Pinpoint the cell where the given text exists, returning its [x, y] midpoint coordinate. 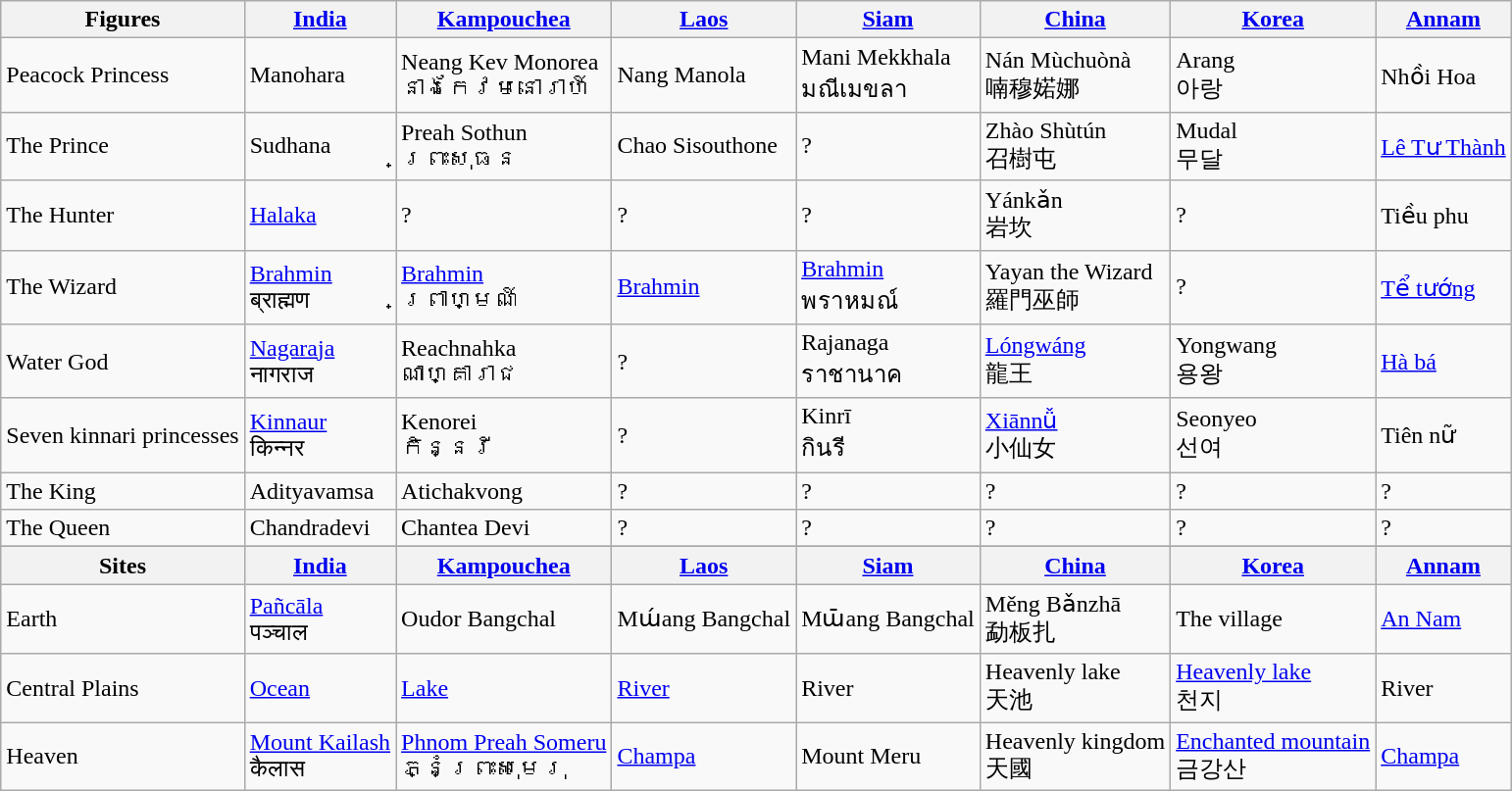
Mɯ́ang Bangchal [704, 619]
Nhồi Hoa [1443, 75]
Oudor Bangchal [504, 619]
Yayan the Wizard羅門巫師 [1075, 287]
Brahmin [704, 287]
Heavenly lake천지 [1273, 688]
Měng Bǎnzhā勐板扎 [1075, 619]
Yongwang용왕 [1273, 362]
Mani Mekkhalaมณีเมขลา [888, 75]
Phnom Preah Someruភ្នំព្រះសុមេរុ [504, 756]
Sudhana [320, 146]
Peacock Princess [123, 75]
Lê Tư Thành [1443, 146]
Heavenly kingdom天國 [1075, 756]
Neang Kev Monoreaនាងកែវមនោរាហ៍ [504, 75]
Nang Manola [704, 75]
Nán Mùchuònà喃穆婼娜 [1075, 75]
Earth [123, 619]
The Queen [123, 528]
Chao Sisouthone [704, 146]
Heaven [123, 756]
Kinnaurकिन्नर [320, 435]
Mount Meru [888, 756]
Preah Sothunព្រះសុធន [504, 146]
Tiên nữ [1443, 435]
Rajanagaราชานาค [888, 362]
Mɯ̄ang Bangchal [888, 619]
An Nam [1443, 619]
Zhào Shùtún召樹屯 [1075, 146]
Kenoreiកិន្នរី [504, 435]
Seonyeo선여 [1273, 435]
Halaka [320, 216]
Hà bá [1443, 362]
Sites [123, 566]
Brahminब्राह्मण [320, 287]
Chandradevi [320, 528]
The Prince [123, 146]
Brahminព្រាហ្មណ៍ [504, 287]
Atichakvong [504, 491]
Xiānnǚ小仙女 [1075, 435]
Tể tướng [1443, 287]
Chantea Devi [504, 528]
Adityavamsa [320, 491]
Enchanted mountain금강산 [1273, 756]
Reachnahkaណាហ្គារាជ [504, 362]
Arang아랑 [1273, 75]
Lake [504, 688]
Mudal무달 [1273, 146]
Yánkǎn岩坎 [1075, 216]
Lóngwáng龍王 [1075, 362]
Nagarajaनागराज [320, 362]
Water God [123, 362]
The King [123, 491]
Brahminพราหมณ์ [888, 287]
Pañcālaपञ्चाल [320, 619]
Heavenly lake天池 [1075, 688]
The Wizard [123, 287]
Central Plains [123, 688]
The Hunter [123, 216]
Figures [123, 20]
The village [1273, 619]
Ocean [320, 688]
Seven kinnari princesses [123, 435]
Mount Kailashकैलास [320, 756]
Kinrīกินรี [888, 435]
Tiều phu [1443, 216]
Manohara [320, 75]
